Return the [x, y] coordinate for the center point of the cell that contains the specified text.  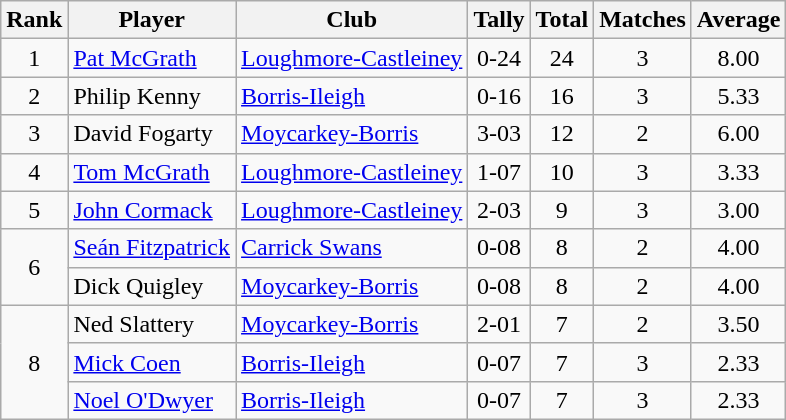
Club [352, 20]
Total [562, 20]
John Cormack [152, 210]
8.00 [738, 58]
5.33 [738, 96]
3.33 [738, 172]
9 [562, 210]
0-16 [499, 96]
David Fogarty [152, 134]
Ned Slattery [152, 324]
Philip Kenny [152, 96]
6 [34, 267]
4 [34, 172]
6.00 [738, 134]
2-03 [499, 210]
5 [34, 210]
10 [562, 172]
Seán Fitzpatrick [152, 248]
12 [562, 134]
3.00 [738, 210]
Player [152, 20]
0-24 [499, 58]
24 [562, 58]
Carrick Swans [352, 248]
Pat McGrath [152, 58]
Rank [34, 20]
Mick Coen [152, 362]
3.50 [738, 324]
2-01 [499, 324]
1 [34, 58]
Dick Quigley [152, 286]
Average [738, 20]
1-07 [499, 172]
Noel O'Dwyer [152, 400]
3-03 [499, 134]
Tom McGrath [152, 172]
Matches [643, 20]
Tally [499, 20]
16 [562, 96]
